Return [X, Y] of the center of cell containing provided text 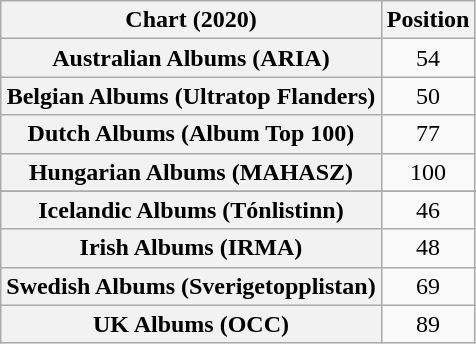
50 [428, 96]
Position [428, 20]
UK Albums (OCC) [191, 324]
Irish Albums (IRMA) [191, 248]
89 [428, 324]
Belgian Albums (Ultratop Flanders) [191, 96]
Australian Albums (ARIA) [191, 58]
Icelandic Albums (Tónlistinn) [191, 210]
54 [428, 58]
Chart (2020) [191, 20]
Dutch Albums (Album Top 100) [191, 134]
Hungarian Albums (MAHASZ) [191, 172]
69 [428, 286]
48 [428, 248]
100 [428, 172]
Swedish Albums (Sverigetopplistan) [191, 286]
77 [428, 134]
46 [428, 210]
